Detect which cell encompasses the target text, then output its [X, Y] center coordinate. 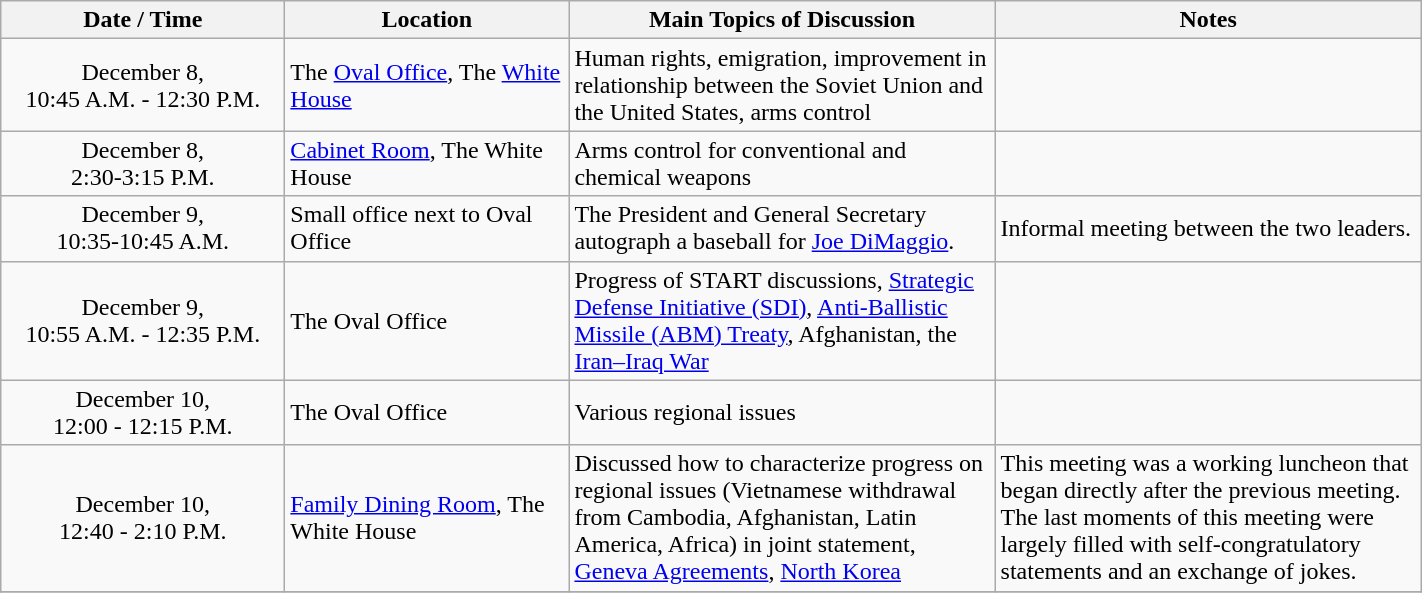
Informal meeting between the two leaders. [1208, 228]
The President and General Secretary autograph a baseball for Joe DiMaggio. [782, 228]
December 9,10:35-10:45 A.M. [143, 228]
Arms control for conventional and chemical weapons [782, 164]
Small office next to Oval Office [427, 228]
Various regional issues [782, 412]
December 8,10:45 A.M. - 12:30 P.M. [143, 85]
Cabinet Room, The White House [427, 164]
December 9,10:55 A.M. - 12:35 P.M. [143, 320]
December 10,12:40 - 2:10 P.M. [143, 518]
Date / Time [143, 20]
Notes [1208, 20]
Location [427, 20]
Progress of START discussions, Strategic Defense Initiative (SDI), Anti-Ballistic Missile (ABM) Treaty, Afghanistan, the Iran–Iraq War [782, 320]
Human rights, emigration, improvement in relationship between the Soviet Union and the United States, arms control [782, 85]
December 8,2:30-3:15 P.M. [143, 164]
Family Dining Room, The White House [427, 518]
Main Topics of Discussion [782, 20]
December 10,12:00 - 12:15 P.M. [143, 412]
The Oval Office, The White House [427, 85]
